Determine the (X, Y) coordinate at the center of the cell enclosing the given text.  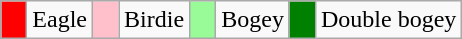
Birdie (154, 20)
Double bogey (388, 20)
Eagle (60, 20)
Bogey (253, 20)
